Search for the cell housing the specified text and yield its (X, Y) center coordinate. 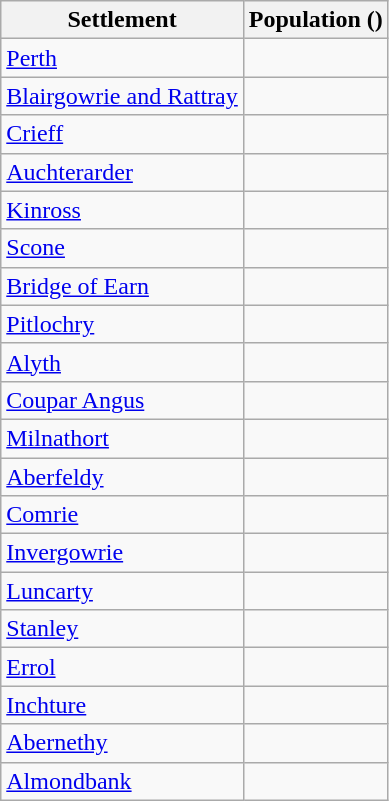
Settlement (122, 20)
Milnathort (122, 438)
Almondbank (122, 781)
Comrie (122, 515)
Population () (316, 20)
Blairgowrie and Rattray (122, 96)
Perth (122, 58)
Inchture (122, 705)
Kinross (122, 210)
Scone (122, 248)
Auchterarder (122, 172)
Crieff (122, 134)
Coupar Angus (122, 400)
Luncarty (122, 591)
Aberfeldy (122, 477)
Alyth (122, 362)
Pitlochry (122, 324)
Errol (122, 667)
Bridge of Earn (122, 286)
Stanley (122, 629)
Abernethy (122, 743)
Invergowrie (122, 553)
